Detect which cell encompasses the target text, then output its [x, y] center coordinate. 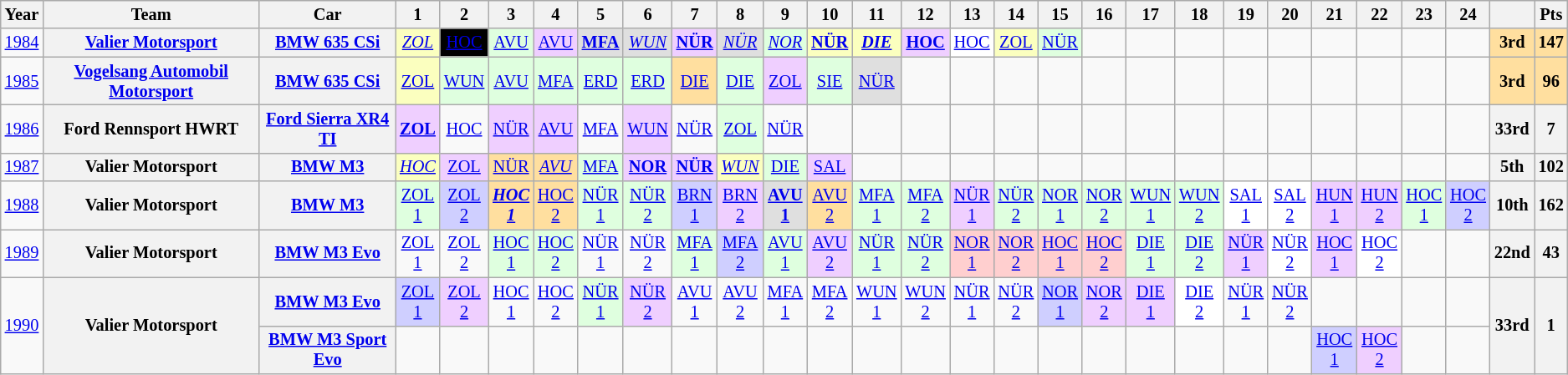
BMW M3 Sport Evo [328, 350]
11 [876, 14]
8 [741, 14]
16 [1104, 14]
19 [1246, 14]
14 [1015, 14]
13 [972, 14]
5th [1512, 167]
1990 [22, 326]
Team [151, 14]
162 [1551, 205]
20 [1290, 14]
5 [600, 14]
96 [1551, 81]
Pts [1551, 14]
Car [328, 14]
43 [1551, 253]
Ford Sierra XR4 TI [328, 129]
22 [1380, 14]
BRN2 [741, 205]
9 [786, 14]
HUN1 [1335, 205]
SAL2 [1290, 205]
3 [511, 14]
10 [830, 14]
22nd [1512, 253]
6 [647, 14]
2 [464, 14]
1984 [22, 43]
102 [1551, 167]
17 [1151, 14]
Ford Rennsport HWRT [151, 129]
24 [1468, 14]
147 [1551, 43]
4 [555, 14]
1989 [22, 253]
1986 [22, 129]
23 [1423, 14]
SAL [830, 167]
Vogelsang Automobil Motorsport [151, 81]
12 [925, 14]
Year [22, 14]
1988 [22, 205]
1987 [22, 167]
SIE [830, 81]
SAL1 [1246, 205]
HUN2 [1380, 205]
10th [1512, 205]
15 [1060, 14]
21 [1335, 14]
18 [1199, 14]
1985 [22, 81]
BRN1 [695, 205]
